Find where the given text appears and provide that cell's center as [X, Y] coordinate. 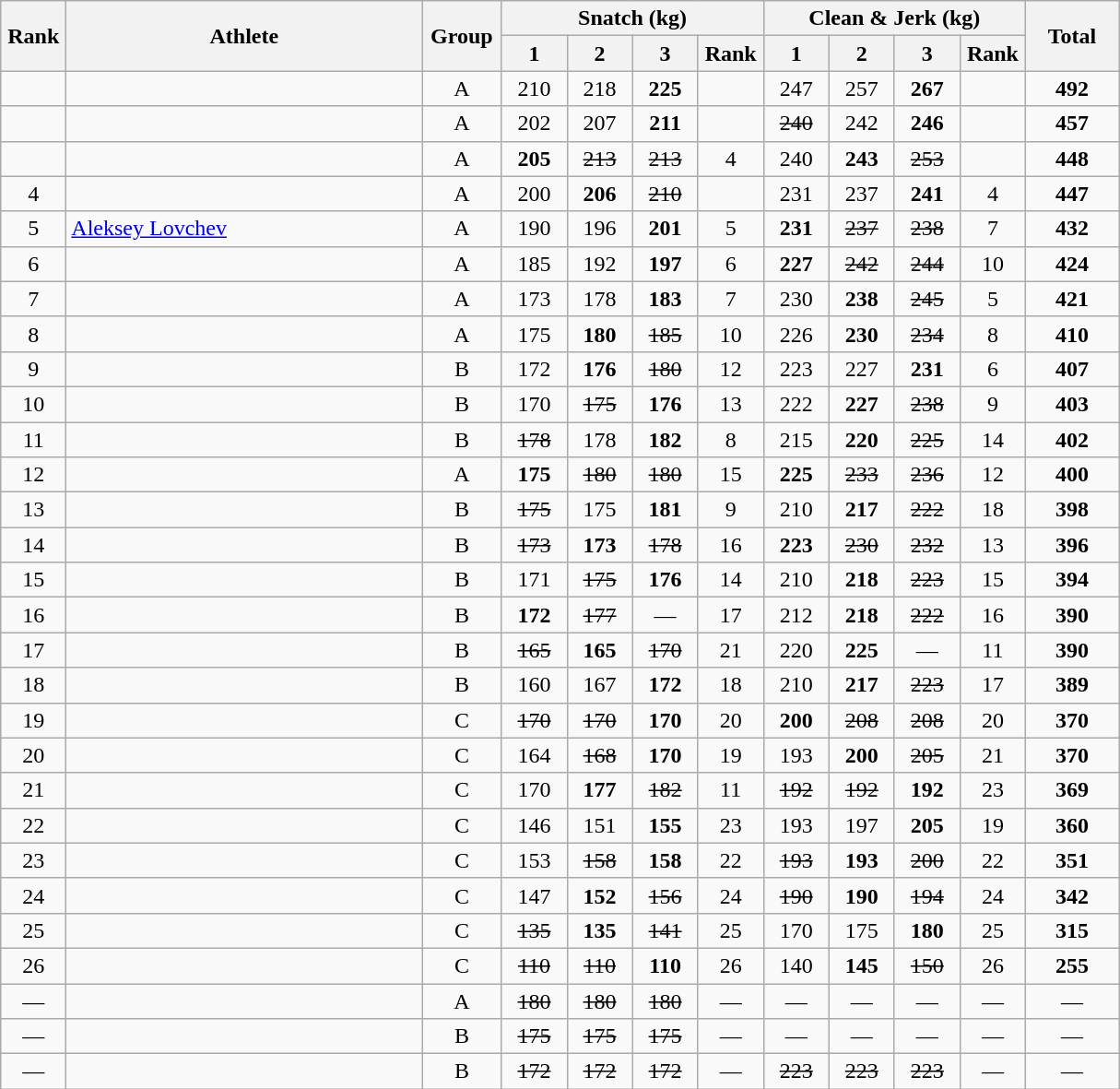
351 [1071, 860]
492 [1071, 89]
Group [462, 36]
150 [927, 965]
168 [599, 755]
156 [666, 895]
164 [535, 755]
201 [666, 229]
232 [927, 545]
421 [1071, 299]
407 [1071, 369]
243 [861, 159]
Total [1071, 36]
394 [1071, 580]
267 [927, 89]
151 [599, 825]
Aleksey Lovchev [244, 229]
183 [666, 299]
236 [927, 475]
432 [1071, 229]
234 [927, 334]
171 [535, 580]
369 [1071, 790]
160 [535, 685]
152 [599, 895]
207 [599, 124]
342 [1071, 895]
246 [927, 124]
402 [1071, 440]
206 [599, 194]
167 [599, 685]
403 [1071, 404]
212 [796, 615]
389 [1071, 685]
233 [861, 475]
141 [666, 930]
155 [666, 825]
196 [599, 229]
153 [535, 860]
194 [927, 895]
253 [927, 159]
145 [861, 965]
Clean & Jerk (kg) [894, 18]
448 [1071, 159]
257 [861, 89]
241 [927, 194]
247 [796, 89]
Snatch (kg) [632, 18]
211 [666, 124]
255 [1071, 965]
410 [1071, 334]
245 [927, 299]
Athlete [244, 36]
315 [1071, 930]
400 [1071, 475]
146 [535, 825]
424 [1071, 264]
215 [796, 440]
396 [1071, 545]
398 [1071, 510]
147 [535, 895]
447 [1071, 194]
140 [796, 965]
360 [1071, 825]
457 [1071, 124]
226 [796, 334]
181 [666, 510]
244 [927, 264]
202 [535, 124]
